Provide the (x, y) coordinate of the cell's center where the given text is located.  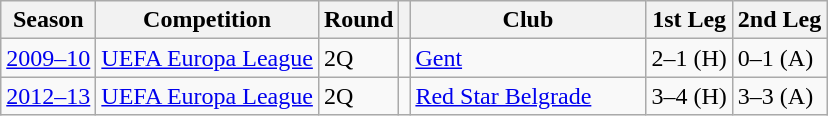
0–1 (A) (779, 58)
Gent (528, 58)
2009–10 (48, 58)
2012–13 (48, 96)
Competition (208, 20)
3–3 (A) (779, 96)
3–4 (H) (689, 96)
Round (358, 20)
Season (48, 20)
2nd Leg (779, 20)
1st Leg (689, 20)
Red Star Belgrade (528, 96)
2–1 (H) (689, 58)
Club (528, 20)
